Capture the cell that displays the provided text and extract its [X, Y] central coordinate. 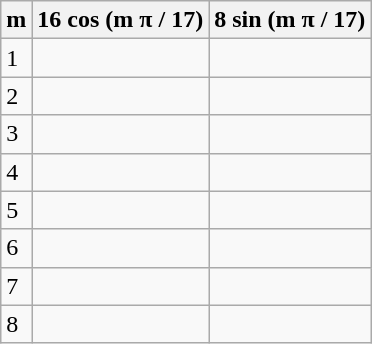
1 [16, 58]
8 sin (m π / 17) [290, 20]
2 [16, 96]
7 [16, 286]
5 [16, 210]
m [16, 20]
6 [16, 248]
8 [16, 324]
3 [16, 134]
4 [16, 172]
16 cos (m π / 17) [120, 20]
